Detect which cell encompasses the target text, then output its (X, Y) center coordinate. 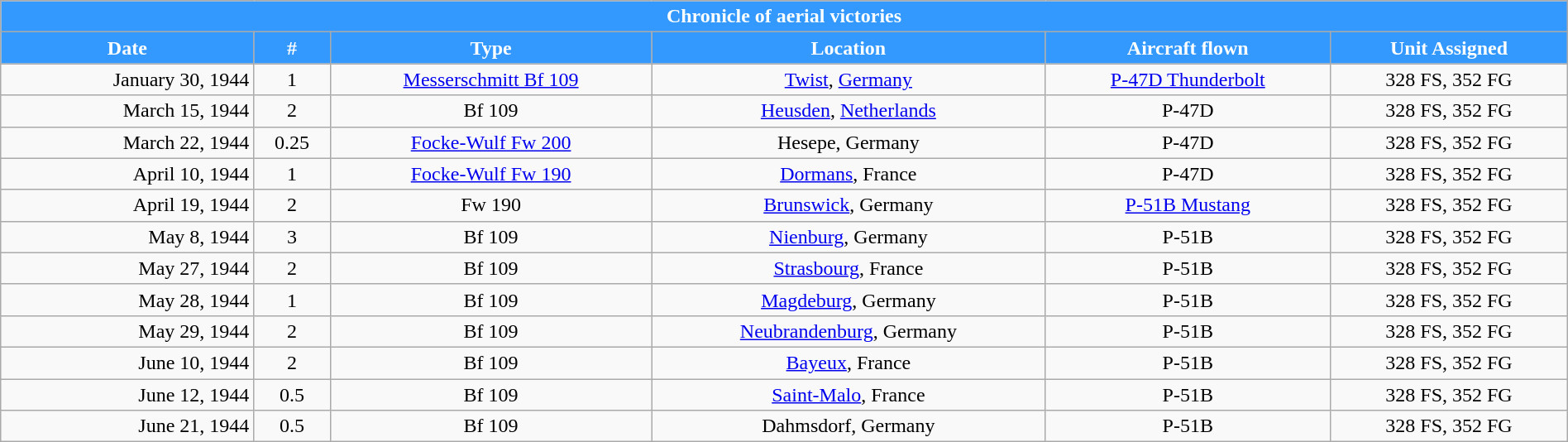
Twist, Germany (849, 79)
Location (849, 48)
P-47D Thunderbolt (1188, 79)
April 10, 1944 (127, 174)
Focke-Wulf Fw 190 (491, 174)
June 12, 1944 (127, 395)
Unit Assigned (1449, 48)
March 15, 1944 (127, 111)
Heusden, Netherlands (849, 111)
Hesepe, Germany (849, 142)
Strasbourg, France (849, 268)
June 21, 1944 (127, 426)
April 19, 1944 (127, 205)
Brunswick, Germany (849, 205)
Type (491, 48)
3 (292, 237)
Nienburg, Germany (849, 237)
P-51B Mustang (1188, 205)
May 29, 1944 (127, 331)
Date (127, 48)
January 30, 1944 (127, 79)
May 8, 1944 (127, 237)
Dahmsdorf, Germany (849, 426)
June 10, 1944 (127, 363)
Messerschmitt Bf 109 (491, 79)
Chronicle of aerial victories (784, 17)
Aircraft flown (1188, 48)
# (292, 48)
0.25 (292, 142)
Dormans, France (849, 174)
Magdeburg, Germany (849, 300)
May 27, 1944 (127, 268)
Focke-Wulf Fw 200 (491, 142)
Bayeux, France (849, 363)
May 28, 1944 (127, 300)
March 22, 1944 (127, 142)
Saint-Malo, France (849, 395)
Neubrandenburg, Germany (849, 331)
Fw 190 (491, 205)
